Provide the [X, Y] coordinate of the cell's center where the given text is located.  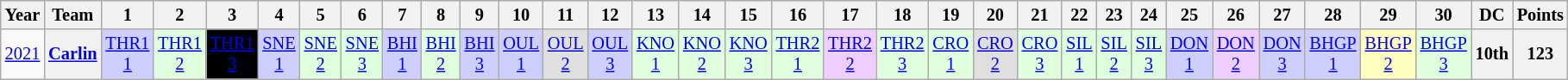
BHI3 [480, 54]
DON1 [1189, 54]
21 [1040, 15]
Points [1540, 15]
THR21 [799, 54]
123 [1540, 54]
29 [1389, 15]
Carlin [72, 54]
25 [1189, 15]
17 [850, 15]
11 [566, 15]
8 [442, 15]
12 [610, 15]
9 [480, 15]
THR12 [179, 54]
SIL2 [1113, 54]
2 [179, 15]
KNO2 [702, 54]
Year [22, 15]
DC [1492, 15]
THR23 [902, 54]
15 [749, 15]
5 [321, 15]
SNE3 [362, 54]
THR11 [128, 54]
OUL1 [521, 54]
10th [1492, 54]
SIL3 [1149, 54]
28 [1333, 15]
CRO3 [1040, 54]
THR13 [233, 54]
26 [1236, 15]
16 [799, 15]
23 [1113, 15]
OUL3 [610, 54]
1 [128, 15]
27 [1283, 15]
BHGP2 [1389, 54]
13 [655, 15]
KNO3 [749, 54]
BHI1 [402, 54]
22 [1079, 15]
BHI2 [442, 54]
24 [1149, 15]
SNE2 [321, 54]
20 [995, 15]
30 [1444, 15]
19 [950, 15]
SNE1 [279, 54]
Team [72, 15]
4 [279, 15]
OUL2 [566, 54]
7 [402, 15]
KNO1 [655, 54]
BHGP1 [1333, 54]
CRO1 [950, 54]
THR22 [850, 54]
DON3 [1283, 54]
DON2 [1236, 54]
6 [362, 15]
CRO2 [995, 54]
3 [233, 15]
18 [902, 15]
10 [521, 15]
2021 [22, 54]
14 [702, 15]
SIL1 [1079, 54]
BHGP3 [1444, 54]
